Capture the cell that displays the provided text and extract its (X, Y) central coordinate. 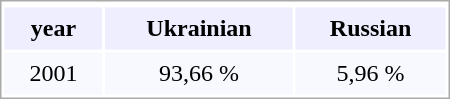
year (53, 29)
5,96 % (371, 73)
93,66 % (198, 73)
Russian (371, 29)
Ukrainian (198, 29)
2001 (53, 73)
